Find where the given text appears and provide that cell's center as (X, Y) coordinate. 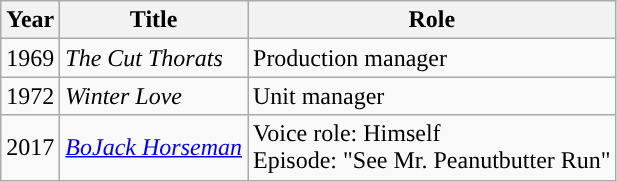
BoJack Horseman (154, 148)
Role (432, 20)
Unit manager (432, 96)
Title (154, 20)
1972 (30, 96)
1969 (30, 58)
Winter Love (154, 96)
Voice role: HimselfEpisode: "See Mr. Peanutbutter Run" (432, 148)
The Cut Thorats (154, 58)
Year (30, 20)
2017 (30, 148)
Production manager (432, 58)
